Search for the cell housing the specified text and yield its (X, Y) center coordinate. 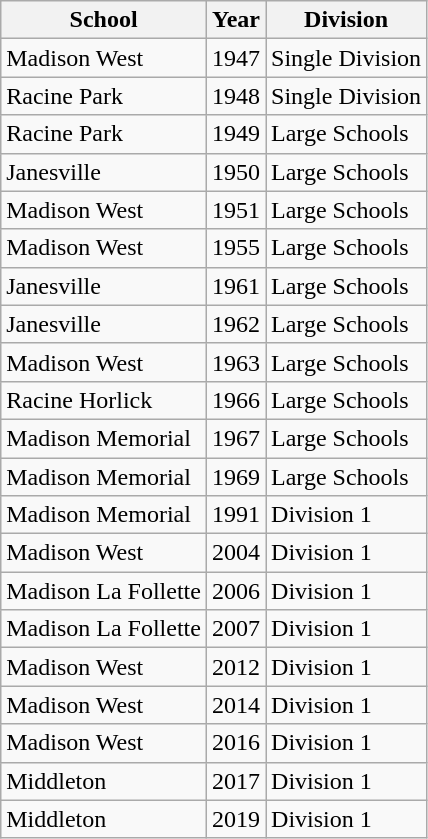
2019 (236, 819)
Racine Horlick (104, 400)
Division (346, 20)
1962 (236, 324)
Year (236, 20)
2006 (236, 591)
1991 (236, 515)
School (104, 20)
1949 (236, 134)
1969 (236, 477)
1950 (236, 172)
1947 (236, 58)
1955 (236, 248)
2012 (236, 667)
2014 (236, 705)
2004 (236, 553)
1967 (236, 438)
2016 (236, 743)
2007 (236, 629)
2017 (236, 781)
1963 (236, 362)
1966 (236, 400)
1948 (236, 96)
1951 (236, 210)
1961 (236, 286)
